Extract the (X, Y) coordinate from the center of the cell holding the provided text.  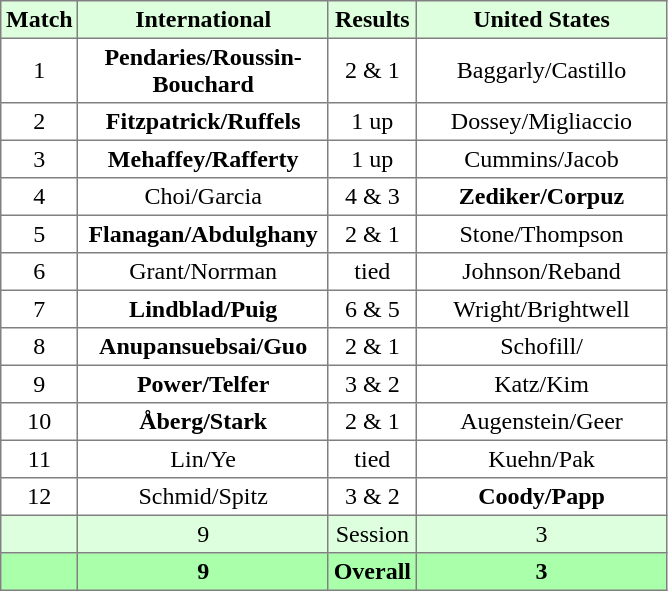
Lin/Ye (203, 459)
Coody/Papp (541, 497)
6 & 5 (372, 309)
Mehaffey/Rafferty (203, 159)
7 (40, 309)
Power/Telfer (203, 384)
Grant/Norrman (203, 272)
International (203, 20)
1 (40, 70)
Baggarly/Castillo (541, 70)
Match (40, 20)
12 (40, 497)
Wright/Brightwell (541, 309)
2 (40, 122)
Schofill/ (541, 347)
United States (541, 20)
Zediker/Corpuz (541, 197)
5 (40, 234)
Åberg/Stark (203, 422)
Session (372, 534)
4 (40, 197)
4 & 3 (372, 197)
Results (372, 20)
Lindblad/Puig (203, 309)
Stone/Thompson (541, 234)
Dossey/Migliaccio (541, 122)
10 (40, 422)
6 (40, 272)
Overall (372, 572)
Flanagan/Abdulghany (203, 234)
11 (40, 459)
Choi/Garcia (203, 197)
Cummins/Jacob (541, 159)
Fitzpatrick/Ruffels (203, 122)
Johnson/Reband (541, 272)
Anupansuebsai/Guo (203, 347)
Schmid/Spitz (203, 497)
Katz/Kim (541, 384)
Augenstein/Geer (541, 422)
Kuehn/Pak (541, 459)
Pendaries/Roussin-Bouchard (203, 70)
8 (40, 347)
